For the text-containing cell, return its midpoint in (x, y) coordinate format. 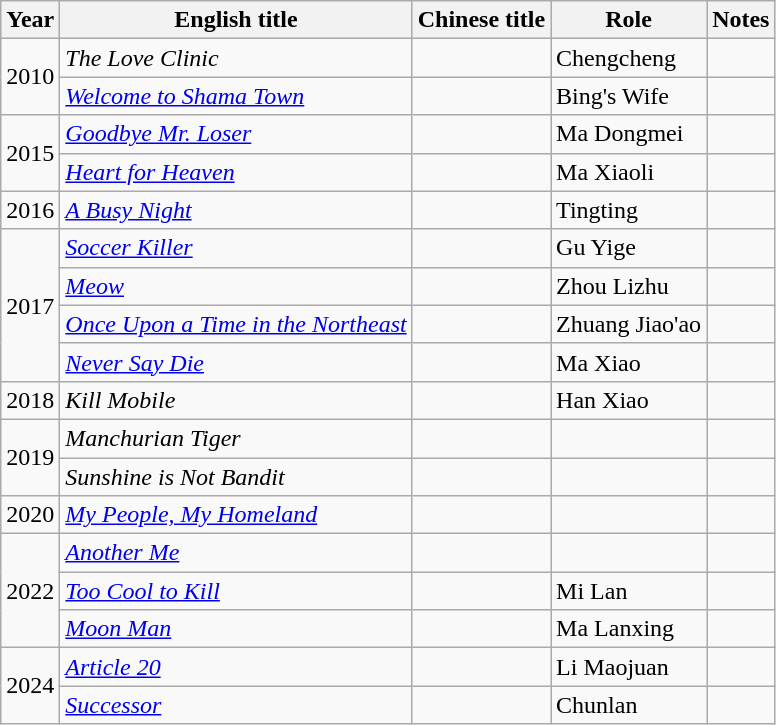
2017 (30, 305)
2016 (30, 210)
Chinese title (481, 20)
The Love Clinic (236, 58)
Zhou Lizhu (629, 286)
2018 (30, 400)
Goodbye Mr. Loser (236, 134)
Heart for Heaven (236, 172)
Ma Lanxing (629, 629)
Ma Xiaoli (629, 172)
English title (236, 20)
My People, My Homeland (236, 515)
Role (629, 20)
Successor (236, 705)
2020 (30, 515)
Kill Mobile (236, 400)
Chunlan (629, 705)
2019 (30, 457)
Soccer Killer (236, 248)
Moon Man (236, 629)
Bing's Wife (629, 96)
Too Cool to Kill (236, 591)
Gu Yige (629, 248)
Year (30, 20)
2024 (30, 686)
Welcome to Shama Town (236, 96)
Han Xiao (629, 400)
Article 20 (236, 667)
2010 (30, 77)
Li Maojuan (629, 667)
Ma Dongmei (629, 134)
Zhuang Jiao'ao (629, 324)
2022 (30, 591)
2015 (30, 153)
Mi Lan (629, 591)
Manchurian Tiger (236, 438)
Another Me (236, 553)
Notes (741, 20)
Tingting (629, 210)
Never Say Die (236, 362)
Meow (236, 286)
Sunshine is Not Bandit (236, 477)
Chengcheng (629, 58)
A Busy Night (236, 210)
Ma Xiao (629, 362)
Once Upon a Time in the Northeast (236, 324)
